Scan for the cell matching the given text and deliver its (X, Y) coordinate at center. 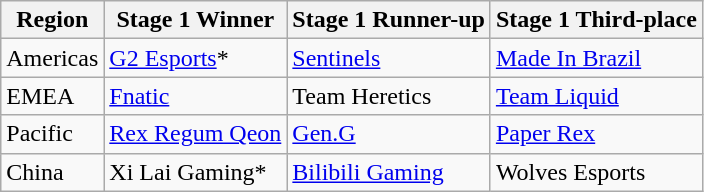
Stage 1 Runner-up (389, 20)
Fnatic (196, 96)
Team Liquid (596, 96)
Gen.G (389, 134)
Americas (52, 58)
Rex Regum Qeon (196, 134)
Xi Lai Gaming* (196, 172)
China (52, 172)
Pacific (52, 134)
G2 Esports* (196, 58)
Bilibili Gaming (389, 172)
Region (52, 20)
Team Heretics (389, 96)
Stage 1 Winner (196, 20)
Made In Brazil (596, 58)
Sentinels (389, 58)
Stage 1 Third-place (596, 20)
Paper Rex (596, 134)
Wolves Esports (596, 172)
EMEA (52, 96)
